From the cell containing the given text, extract its center point as (x, y) coordinate. 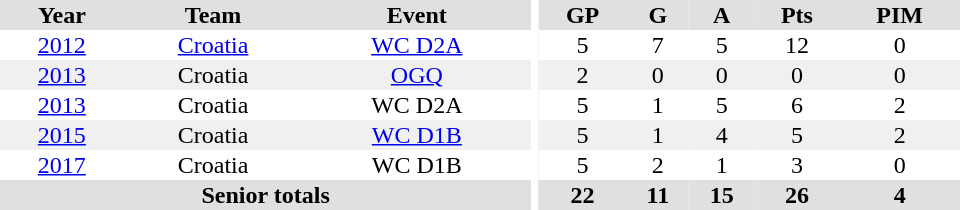
A (722, 15)
2015 (62, 135)
22 (583, 195)
12 (796, 45)
Team (214, 15)
Senior totals (266, 195)
3 (796, 165)
PIM (900, 15)
26 (796, 195)
G (658, 15)
Pts (796, 15)
Event (416, 15)
7 (658, 45)
11 (658, 195)
6 (796, 105)
GP (583, 15)
2012 (62, 45)
Year (62, 15)
15 (722, 195)
2017 (62, 165)
OGQ (416, 75)
